Capture the cell that displays the provided text and extract its [X, Y] central coordinate. 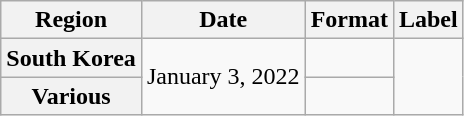
South Korea [72, 58]
Format [349, 20]
Date [223, 20]
Label [428, 20]
January 3, 2022 [223, 77]
Region [72, 20]
Various [72, 96]
